Search for the cell housing the specified text and yield its [x, y] center coordinate. 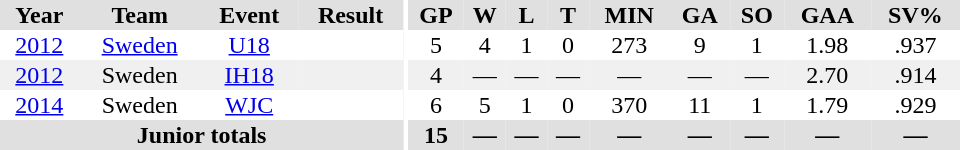
MIN [630, 15]
Team [140, 15]
.929 [916, 105]
1.98 [828, 45]
370 [630, 105]
SV% [916, 15]
1.79 [828, 105]
L [527, 15]
Result [350, 15]
11 [700, 105]
U18 [250, 45]
273 [630, 45]
WJC [250, 105]
T [568, 15]
Event [250, 15]
.937 [916, 45]
IH18 [250, 75]
GP [436, 15]
Year [40, 15]
Junior totals [202, 135]
15 [436, 135]
6 [436, 105]
GAA [828, 15]
2.70 [828, 75]
2014 [40, 105]
SO [757, 15]
GA [700, 15]
9 [700, 45]
.914 [916, 75]
W [485, 15]
